Capture the cell that displays the provided text and extract its [x, y] central coordinate. 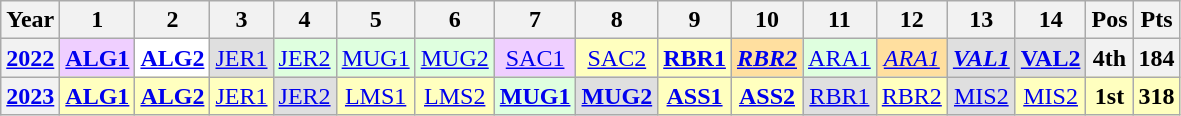
VAL2 [1050, 58]
318 [1156, 96]
ASS2 [766, 96]
12 [912, 20]
9 [695, 20]
14 [1050, 20]
LMS1 [376, 96]
LMS2 [454, 96]
13 [981, 20]
2 [172, 20]
3 [242, 20]
SAC1 [535, 58]
Pos [1110, 20]
8 [617, 20]
184 [1156, 58]
2022 [30, 58]
ASS1 [695, 96]
11 [840, 20]
Pts [1156, 20]
Year [30, 20]
1st [1110, 96]
1 [98, 20]
5 [376, 20]
4th [1110, 58]
7 [535, 20]
SAC2 [617, 58]
10 [766, 20]
VAL1 [981, 58]
2023 [30, 96]
4 [304, 20]
6 [454, 20]
